Return the [x, y] coordinate for the center point of the cell that contains the specified text.  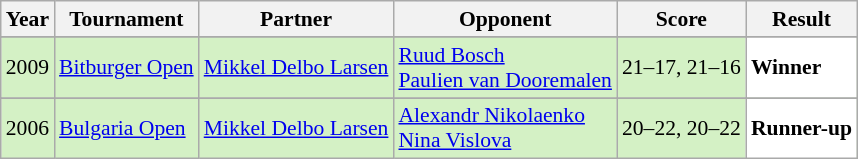
Result [802, 19]
21–17, 21–16 [682, 68]
Tournament [126, 19]
Alexandr Nikolaenko Nina Vislova [505, 128]
Year [28, 19]
2009 [28, 68]
Winner [802, 68]
20–22, 20–22 [682, 128]
Score [682, 19]
Runner-up [802, 128]
Ruud Bosch Paulien van Dooremalen [505, 68]
Opponent [505, 19]
Partner [296, 19]
Bulgaria Open [126, 128]
Bitburger Open [126, 68]
2006 [28, 128]
